Output the (x, y) coordinate of the center of the cell containing the given text.  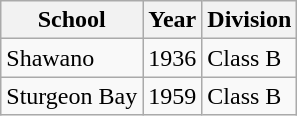
Year (172, 20)
Sturgeon Bay (72, 96)
School (72, 20)
1959 (172, 96)
1936 (172, 58)
Shawano (72, 58)
Division (250, 20)
